Find where the given text appears and provide that cell's center as (x, y) coordinate. 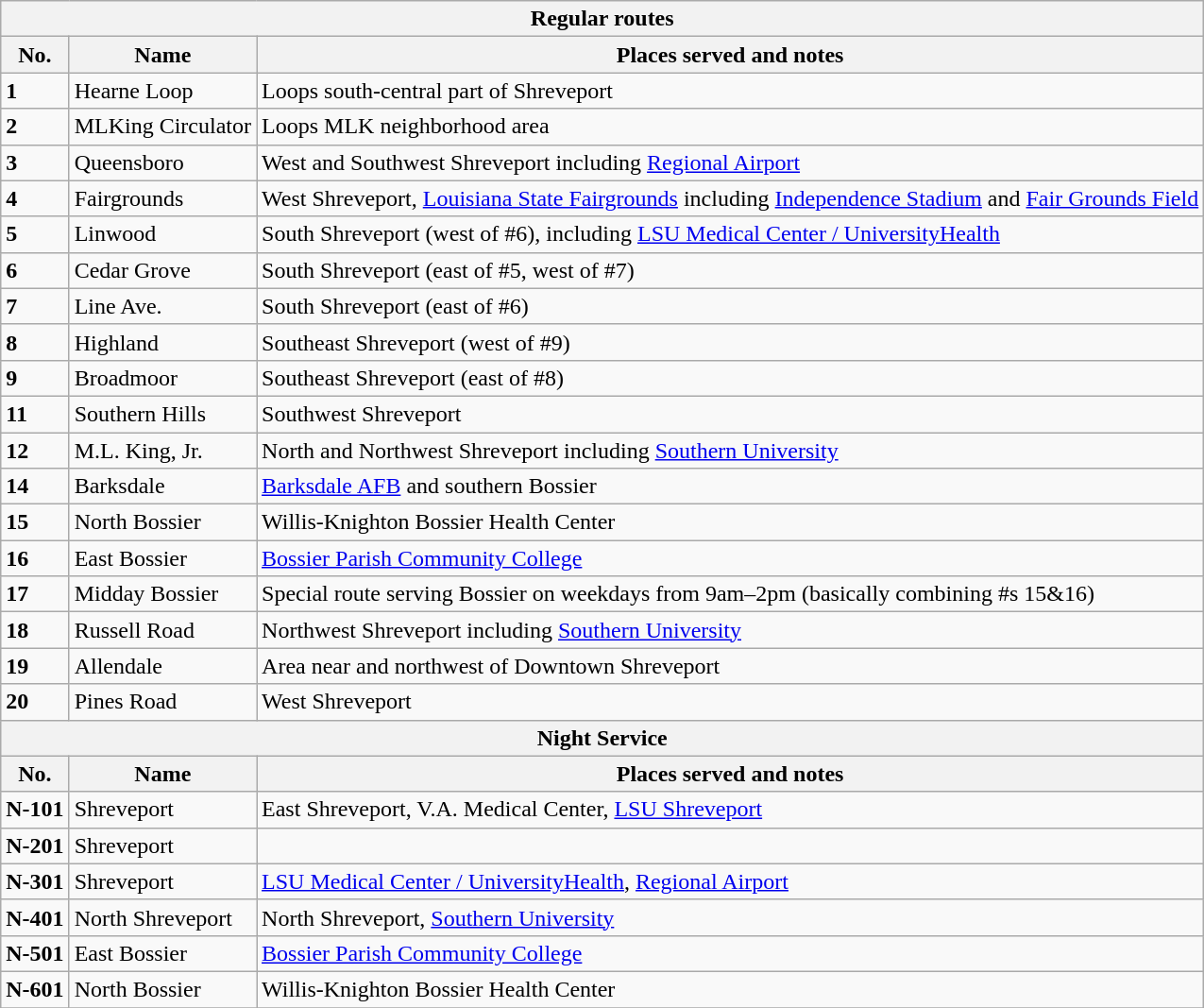
5 (35, 234)
9 (35, 378)
Broadmoor (162, 378)
19 (35, 666)
16 (35, 558)
20 (35, 702)
Barksdale (162, 487)
N-201 (35, 846)
4 (35, 198)
Queensboro (162, 162)
Highland (162, 342)
N-601 (35, 989)
North Shreveport (162, 917)
Southwest Shreveport (731, 414)
West and Southwest Shreveport including Regional Airport (731, 162)
Allendale (162, 666)
East Shreveport, V.A. Medical Center, LSU Shreveport (731, 810)
Fairgrounds (162, 198)
Barksdale AFB and southern Bossier (731, 487)
Regular routes (602, 19)
Linwood (162, 234)
2 (35, 127)
Midday Bossier (162, 594)
15 (35, 522)
3 (35, 162)
Area near and northwest of Downtown Shreveport (731, 666)
North and Northwest Shreveport including Southern University (731, 451)
South Shreveport (west of #6), including LSU Medical Center / UniversityHealth (731, 234)
Hearne Loop (162, 91)
Southern Hills (162, 414)
Cedar Grove (162, 270)
Southeast Shreveport (west of #9) (731, 342)
17 (35, 594)
Night Service (602, 738)
Loops south-central part of Shreveport (731, 91)
North Shreveport, Southern University (731, 917)
18 (35, 630)
8 (35, 342)
N-501 (35, 953)
11 (35, 414)
1 (35, 91)
N-401 (35, 917)
Line Ave. (162, 306)
N-101 (35, 810)
Northwest Shreveport including Southern University (731, 630)
Special route serving Bossier on weekdays from 9am–2pm (basically combining #s 15&16) (731, 594)
Loops MLK neighborhood area (731, 127)
14 (35, 487)
7 (35, 306)
MLKing Circulator (162, 127)
Pines Road (162, 702)
Russell Road (162, 630)
N-301 (35, 881)
West Shreveport, Louisiana State Fairgrounds including Independence Stadium and Fair Grounds Field (731, 198)
12 (35, 451)
M.L. King, Jr. (162, 451)
LSU Medical Center / UniversityHealth, Regional Airport (731, 881)
South Shreveport (east of #6) (731, 306)
West Shreveport (731, 702)
6 (35, 270)
Southeast Shreveport (east of #8) (731, 378)
South Shreveport (east of #5, west of #7) (731, 270)
